Determine the [x, y] coordinate at the center of the cell enclosing the given text.  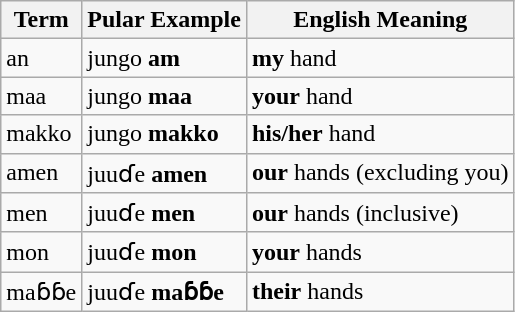
juuɗe maɓɓe [164, 292]
his/her hand [380, 134]
their hands [380, 292]
juuɗe mon [164, 252]
men [42, 213]
my hand [380, 58]
makko [42, 134]
mon [42, 252]
amen [42, 173]
juuɗe men [164, 213]
jungo am [164, 58]
maɓɓe [42, 292]
English Meaning [380, 20]
our hands (inclusive) [380, 213]
your hands [380, 252]
Term [42, 20]
an [42, 58]
maa [42, 96]
Pular Example [164, 20]
our hands (excluding you) [380, 173]
jungo maa [164, 96]
jungo makko [164, 134]
your hand [380, 96]
juuɗe amen [164, 173]
